Search for the cell housing the specified text and yield its (X, Y) center coordinate. 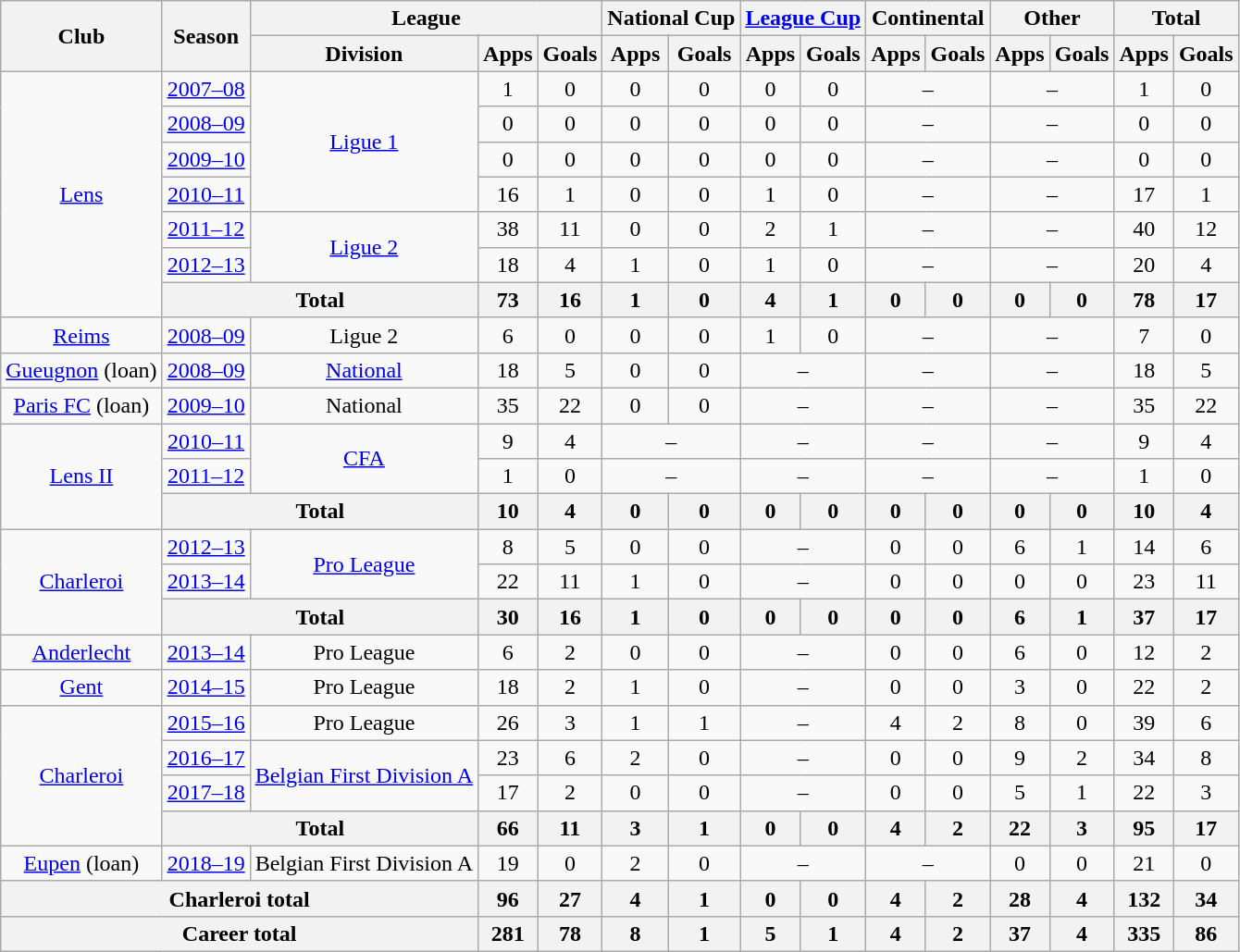
96 (508, 898)
Reims (81, 335)
Charleroi total (240, 898)
19 (508, 863)
21 (1144, 863)
20 (1144, 265)
132 (1144, 898)
Continental (928, 19)
Gent (81, 687)
26 (508, 723)
Paris FC (loan) (81, 405)
40 (1144, 229)
2018–19 (205, 863)
Career total (240, 933)
86 (1206, 933)
7 (1144, 335)
Gueugnon (loan) (81, 370)
National Cup (672, 19)
73 (508, 300)
Lens (81, 194)
95 (1144, 828)
2007–08 (205, 89)
281 (508, 933)
66 (508, 828)
2014–15 (205, 687)
Division (364, 54)
28 (1020, 898)
2015–16 (205, 723)
Ligue 1 (364, 142)
2016–17 (205, 758)
League Cup (803, 19)
Club (81, 36)
39 (1144, 723)
Anderlecht (81, 652)
14 (1144, 547)
335 (1144, 933)
30 (508, 617)
League (426, 19)
Lens II (81, 476)
Eupen (loan) (81, 863)
Other (1052, 19)
Season (205, 36)
CFA (364, 459)
27 (570, 898)
2017–18 (205, 793)
38 (508, 229)
